Determine the [X, Y] coordinate at the center of the cell enclosing the given text.  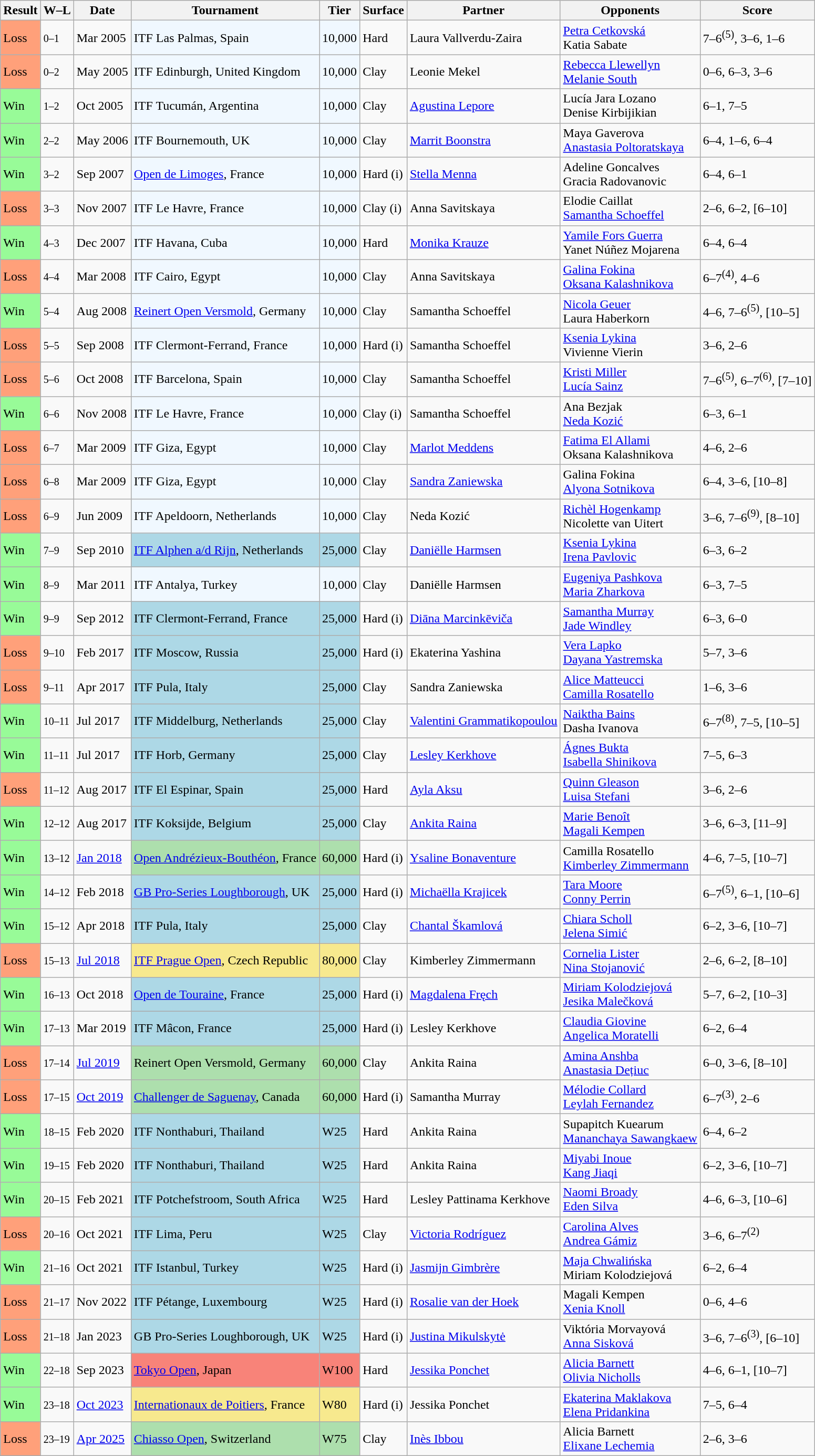
ITF Istanbul, Turkey [225, 1268]
Nicola Geuer Laura Haberkorn [630, 311]
Eugeniya Pashkova Maria Zharkova [630, 584]
Michaëlla Krajicek [483, 892]
21–18 [57, 1336]
Valentini Grammatikopoulou [483, 721]
Mar 2019 [102, 1028]
Marie Benoît Magali Kempen [630, 824]
4–6, 6–3, [10–6] [757, 1200]
Chantal Škamlová [483, 925]
Quinn Gleason Luisa Stefani [630, 789]
Feb 2017 [102, 652]
ITF Middelburg, Netherlands [225, 721]
6–4, 3–6, [10–8] [757, 482]
Surface [384, 11]
Sep 2010 [102, 550]
2–6, 6–2, [8–10] [757, 960]
Jul 2019 [102, 1063]
Stella Menna [483, 174]
3–6, 7–6(9), [8–10] [757, 516]
3–3 [57, 208]
Kimberley Zimmermann [483, 960]
Viktória Morvayová Anna Sisková [630, 1336]
Marrit Boonstra [483, 140]
6–8 [57, 482]
Rosalie van der Hoek [483, 1302]
Feb 2018 [102, 892]
Magali Kempen Xenia Knoll [630, 1302]
W80 [339, 1405]
2–6, 6–2, [6–10] [757, 208]
Samantha Murray Jade Windley [630, 619]
Vera Lapko Dayana Yastremska [630, 652]
Maya Gaverova Anastasia Poltoratskaya [630, 140]
20–15 [57, 1200]
7–6(5), 3–6, 1–6 [757, 38]
4–6, 7–5, [10–7] [757, 857]
ITF Lima, Peru [225, 1233]
15–12 [57, 925]
Apr 2017 [102, 687]
ITF Tucumán, Argentina [225, 106]
9–9 [57, 619]
6–4, 6–4 [757, 243]
18–15 [57, 1131]
Internationaux de Poitiers, France [225, 1405]
Oct 2008 [102, 379]
6–7(3), 2–6 [757, 1097]
Lesley Pattinama Kerkhove [483, 1200]
W75 [339, 1438]
80,000 [339, 960]
4–4 [57, 276]
Leonie Mekel [483, 71]
Open Andrézieux-Bouthéon, France [225, 857]
Ksenia Lykina Vivienne Vierin [630, 345]
Diāna Marcinkēviča [483, 619]
Sep 2008 [102, 345]
ITF Alphen a/d Rijn, Netherlands [225, 550]
23–18 [57, 1405]
Inès Ibbou [483, 1438]
Amina Anshba Anastasia Dețiuc [630, 1063]
ITF Edinburgh, United Kingdom [225, 71]
5–7, 3–6 [757, 652]
Apr 2025 [102, 1438]
10–11 [57, 721]
Apr 2018 [102, 925]
Chiasso Open, Switzerland [225, 1438]
Nov 2007 [102, 208]
6–3, 6–1 [757, 413]
Mélodie Collard Leylah Fernandez [630, 1097]
Supapitch Kuearum Mananchaya Sawangkaew [630, 1131]
20–16 [57, 1233]
Victoria Rodríguez [483, 1233]
9–10 [57, 652]
Date [102, 11]
0–1 [57, 38]
Mar 2011 [102, 584]
Mar 2005 [102, 38]
Oct 2019 [102, 1097]
2–2 [57, 140]
Ayla Aksu [483, 789]
6–3, 6–0 [757, 619]
17–13 [57, 1028]
5–5 [57, 345]
ITF Prague Open, Czech Republic [225, 960]
Tokyo Open, Japan [225, 1370]
Nov 2008 [102, 413]
Neda Kozić [483, 516]
6–6 [57, 413]
1–6, 3–6 [757, 687]
14–12 [57, 892]
Fatima El Allami Oksana Kalashnikova [630, 448]
Agustina Lepore [483, 106]
ITF Las Palmas, Spain [225, 38]
Miriam Kolodziejová Jesika Malečková [630, 995]
6–7(8), 7–5, [10–5] [757, 721]
6–0, 3–6, [8–10] [757, 1063]
Nov 2022 [102, 1302]
ITF Bournemouth, UK [225, 140]
ITF Koksijde, Belgium [225, 824]
Maja Chwalińska Miriam Kolodziejová [630, 1268]
Magdalena Fręch [483, 995]
Richèl Hogenkamp Nicolette van Uitert [630, 516]
Alicia Barnett Olivia Nicholls [630, 1370]
7–5, 6–3 [757, 755]
May 2006 [102, 140]
6–7(5), 6–1, [10–6] [757, 892]
5–6 [57, 379]
Tournament [225, 11]
Chiara Scholl Jelena Simić [630, 925]
Result [20, 11]
Dec 2007 [102, 243]
W–L [57, 11]
13–12 [57, 857]
Open de Limoges, France [225, 174]
Carolina Alves Andrea Gámiz [630, 1233]
6–4, 6–1 [757, 174]
Adeline Goncalves Gracia Radovanovic [630, 174]
Sep 2023 [102, 1370]
ITF El Espinar, Spain [225, 789]
Sep 2007 [102, 174]
Claudia Giovine Angelica Moratelli [630, 1028]
Score [757, 11]
21–16 [57, 1268]
0–6, 6–3, 3–6 [757, 71]
9–11 [57, 687]
23–19 [57, 1438]
6–3, 7–5 [757, 584]
Galina Fokina Oksana Kalashnikova [630, 276]
Alice Matteucci Camilla Rosatello [630, 687]
3–2 [57, 174]
0–6, 4–6 [757, 1302]
W100 [339, 1370]
Petra Cetkovská Katia Sabate [630, 38]
12–12 [57, 824]
3–6, 6–3, [11–9] [757, 824]
Lucía Jara Lozano Denise Kirbijikian [630, 106]
11–12 [57, 789]
Laura Vallverdu-Zaira [483, 38]
Partner [483, 11]
Yamile Fors Guerra Yanet Núñez Mojarena [630, 243]
3–6, 6–7(2) [757, 1233]
Jun 2009 [102, 516]
Ekaterina Yashina [483, 652]
Tier [339, 11]
Samantha Murray [483, 1097]
1–2 [57, 106]
0–2 [57, 71]
Kristi Miller Lucía Sainz [630, 379]
Galina Fokina Alyona Sotnikova [630, 482]
ITF Pétange, Luxembourg [225, 1302]
Tara Moore Conny Perrin [630, 892]
6–7 [57, 448]
4–6, 6–1, [10–7] [757, 1370]
4–6, 7–6(5), [10–5] [757, 311]
6–1, 7–5 [757, 106]
22–18 [57, 1370]
ITF Havana, Cuba [225, 243]
Aug 2008 [102, 311]
ITF Apeldoorn, Netherlands [225, 516]
4–6, 2–6 [757, 448]
5–4 [57, 311]
Ágnes Bukta Isabella Shinikova [630, 755]
Oct 2018 [102, 995]
15–13 [57, 960]
Feb 2021 [102, 1200]
Elodie Caillat Samantha Schoeffel [630, 208]
Jul 2018 [102, 960]
19–15 [57, 1165]
Jan 2023 [102, 1336]
5–7, 6–2, [10–3] [757, 995]
Ekaterina Maklakova Elena Pridankina [630, 1405]
Miyabi Inoue Kang Jiaqi [630, 1165]
ITF Horb, Germany [225, 755]
2–6, 3–6 [757, 1438]
6–4, 1–6, 6–4 [757, 140]
Oct 2023 [102, 1405]
Jasmijn Gimbrère [483, 1268]
Sep 2012 [102, 619]
Mar 2008 [102, 276]
17–14 [57, 1063]
Monika Krauze [483, 243]
ITF Mâcon, France [225, 1028]
Ysaline Bonaventure [483, 857]
Jan 2018 [102, 857]
Marlot Meddens [483, 448]
ITF Potchefstroom, South Africa [225, 1200]
ITF Moscow, Russia [225, 652]
6–4, 6–2 [757, 1131]
6–7(4), 4–6 [757, 276]
4–3 [57, 243]
Naomi Broady Eden Silva [630, 1200]
8–9 [57, 584]
17–15 [57, 1097]
Opponents [630, 11]
Camilla Rosatello Kimberley Zimmermann [630, 857]
May 2005 [102, 71]
Oct 2005 [102, 106]
Ksenia Lykina Irena Pavlovic [630, 550]
16–13 [57, 995]
ITF Cairo, Egypt [225, 276]
Naiktha Bains Dasha Ivanova [630, 721]
ITF Antalya, Turkey [225, 584]
Rebecca Llewellyn Melanie South [630, 71]
7–5, 6–4 [757, 1405]
6–9 [57, 516]
21–17 [57, 1302]
6–3, 6–2 [757, 550]
3–6, 7–6(3), [6–10] [757, 1336]
Cornelia Lister Nina Stojanović [630, 960]
Open de Touraine, France [225, 995]
Justina Mikulskytė [483, 1336]
7–9 [57, 550]
Ana Bezjak Neda Kozić [630, 413]
ITF Barcelona, Spain [225, 379]
11–11 [57, 755]
Challenger de Saguenay, Canada [225, 1097]
Alicia Barnett Elixane Lechemia [630, 1438]
7–6(5), 6–7(6), [7–10] [757, 379]
